Output the [x, y] coordinate of the center of the cell containing the given text.  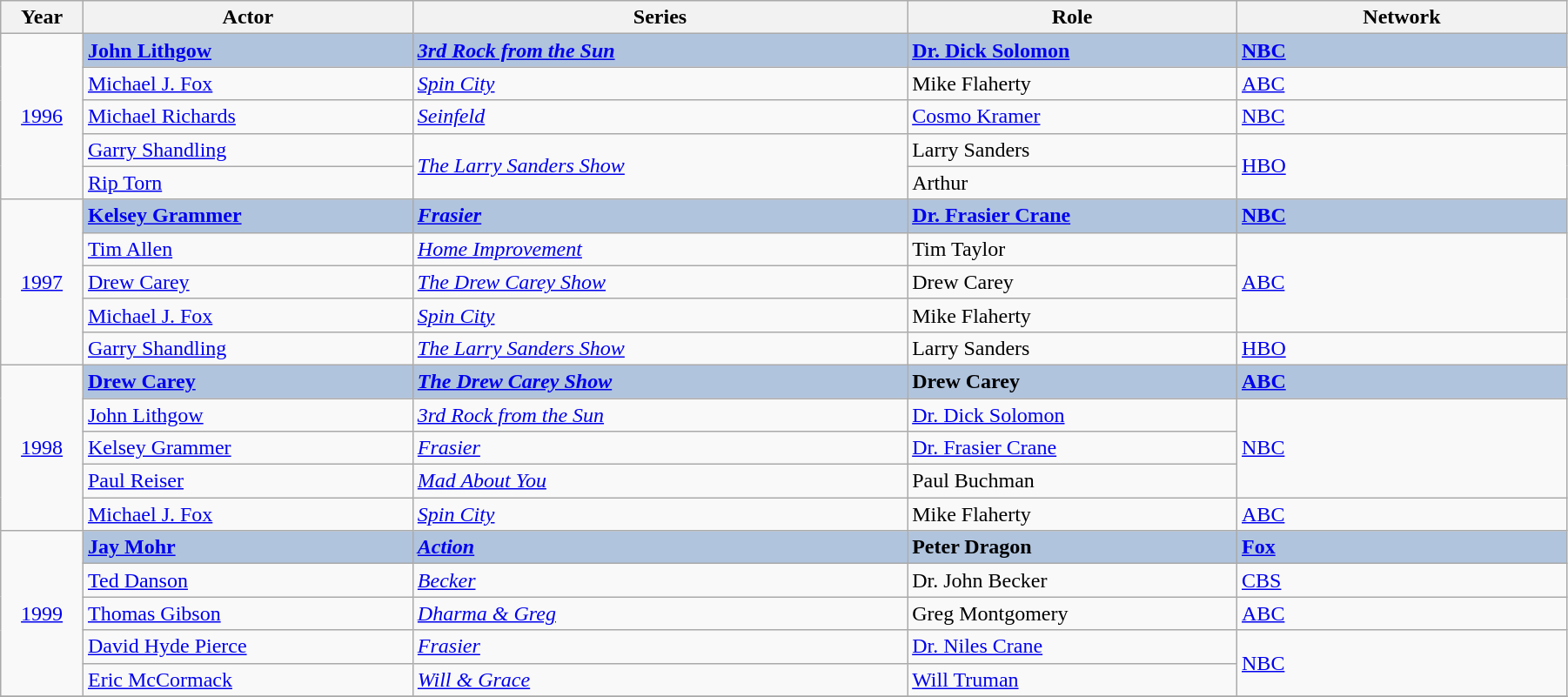
Dr. Niles Crane [1072, 647]
Tim Allen [247, 249]
Cosmo Kramer [1072, 117]
Role [1072, 17]
Series [660, 17]
Fox [1403, 547]
Dharma & Greg [660, 613]
Michael Richards [247, 117]
Arthur [1072, 183]
Will Truman [1072, 680]
Seinfeld [660, 117]
Ted Danson [247, 580]
Will & Grace [660, 680]
David Hyde Pierce [247, 647]
1997 [42, 282]
Peter Dragon [1072, 547]
Jay Mohr [247, 547]
1998 [42, 447]
1996 [42, 117]
Dr. John Becker [1072, 580]
Mad About You [660, 481]
Paul Reiser [247, 481]
Year [42, 17]
Action [660, 547]
Paul Buchman [1072, 481]
1999 [42, 613]
Actor [247, 17]
Becker [660, 580]
Network [1403, 17]
Tim Taylor [1072, 249]
Home Improvement [660, 249]
Greg Montgomery [1072, 613]
CBS [1403, 580]
Thomas Gibson [247, 613]
Eric McCormack [247, 680]
Rip Torn [247, 183]
